Determine the [X, Y] coordinate at the center of the cell enclosing the given text.  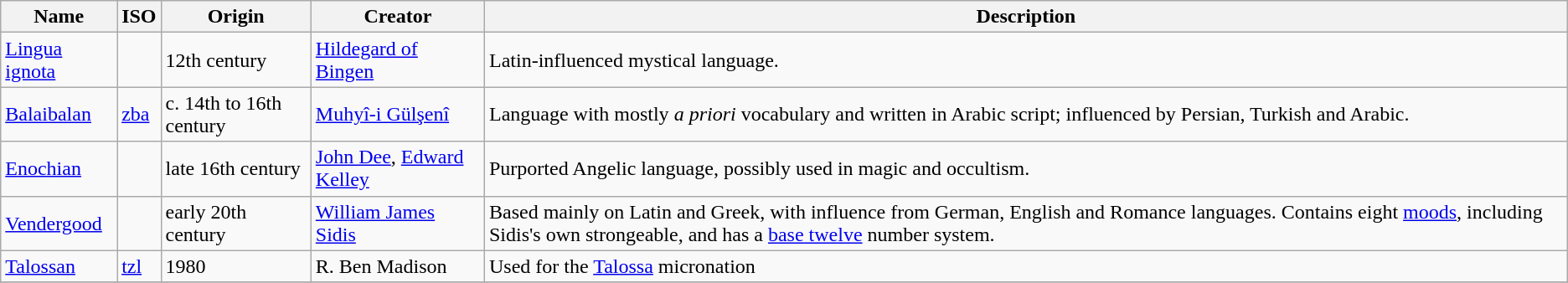
Name [59, 17]
1980 [236, 266]
Balaibalan [59, 114]
Lingua ignota [59, 60]
Used for the Talossa micronation [1025, 266]
Latin-influenced mystical language. [1025, 60]
Purported Angelic language, possibly used in magic and occultism. [1025, 169]
ISO [139, 17]
R. Ben Madison [397, 266]
Description [1025, 17]
William James Sidis [397, 223]
Vendergood [59, 223]
Creator [397, 17]
late 16th century [236, 169]
early 20th century [236, 223]
Muhyî-i Gülşenî [397, 114]
12th century [236, 60]
Talossan [59, 266]
John Dee, Edward Kelley [397, 169]
Origin [236, 17]
tzl [139, 266]
Hildegard of Bingen [397, 60]
Enochian [59, 169]
Language with mostly a priori vocabulary and written in Arabic script; influenced by Persian, Turkish and Arabic. [1025, 114]
zba [139, 114]
c. 14th to 16th century [236, 114]
